From the cell containing the given text, extract its center point as [x, y] coordinate. 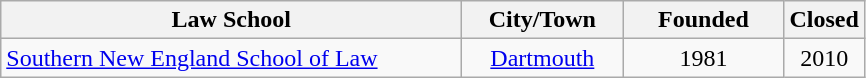
2010 [824, 58]
City/Town [542, 20]
1981 [704, 58]
Closed [824, 20]
Law School [232, 20]
Southern New England School of Law [232, 58]
Dartmouth [542, 58]
Founded [704, 20]
